Determine the (x, y) coordinate at the center of the cell enclosing the given text.  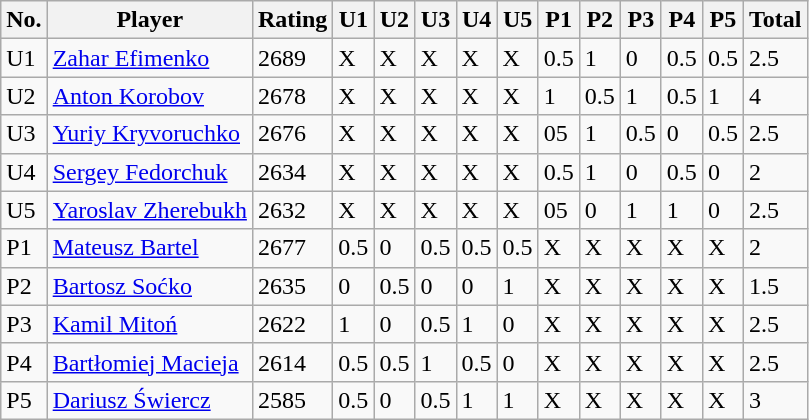
2585 (292, 400)
Bartłomiej Macieja (150, 362)
2632 (292, 210)
Sergey Fedorchuk (150, 172)
Zahar Efimenko (150, 58)
2634 (292, 172)
Yaroslav Zherebukh (150, 210)
Rating (292, 20)
4 (775, 96)
Yuriy Kryvoruchko (150, 134)
Kamil Mitoń (150, 324)
No. (24, 20)
2689 (292, 58)
Bartosz Soćko (150, 286)
2614 (292, 362)
2622 (292, 324)
2677 (292, 248)
2635 (292, 286)
2678 (292, 96)
Total (775, 20)
Dariusz Świercz (150, 400)
Anton Korobov (150, 96)
Player (150, 20)
1.5 (775, 286)
Mateusz Bartel (150, 248)
3 (775, 400)
2676 (292, 134)
